Scan for the cell matching the given text and deliver its (X, Y) coordinate at center. 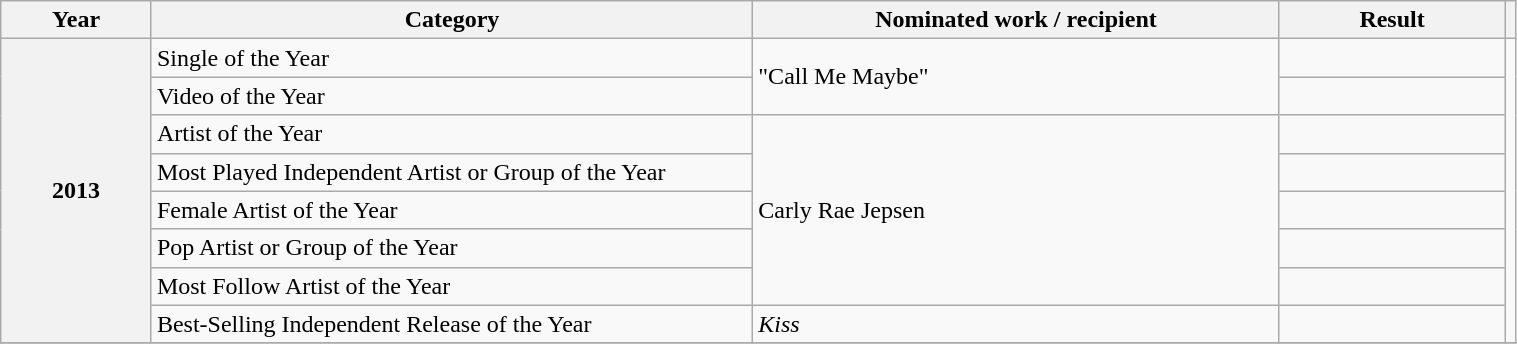
Most Played Independent Artist or Group of the Year (452, 172)
Nominated work / recipient (1016, 20)
Category (452, 20)
2013 (76, 191)
Pop Artist or Group of the Year (452, 248)
Result (1392, 20)
Most Follow Artist of the Year (452, 286)
"Call Me Maybe" (1016, 77)
Best-Selling Independent Release of the Year (452, 324)
Female Artist of the Year (452, 210)
Kiss (1016, 324)
Single of the Year (452, 58)
Video of the Year (452, 96)
Year (76, 20)
Carly Rae Jepsen (1016, 210)
Artist of the Year (452, 134)
